Capture the cell that displays the provided text and extract its (x, y) central coordinate. 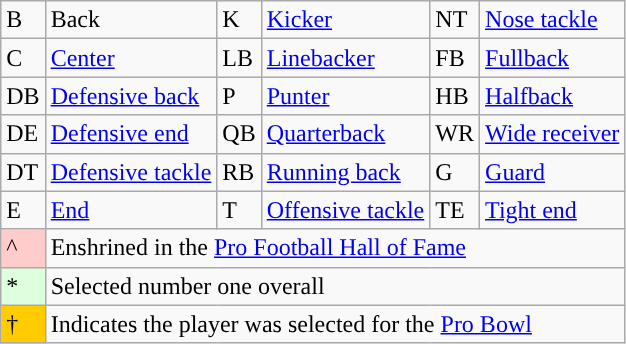
Halfback (552, 96)
Tight end (552, 210)
^ (23, 248)
Linebacker (346, 58)
End (131, 210)
QB (239, 134)
Guard (552, 172)
E (23, 210)
† (23, 324)
NT (455, 20)
DE (23, 134)
G (455, 172)
Offensive tackle (346, 210)
HB (455, 96)
C (23, 58)
FB (455, 58)
Enshrined in the Pro Football Hall of Fame (335, 248)
Selected number one overall (335, 286)
P (239, 96)
Punter (346, 96)
WR (455, 134)
Indicates the player was selected for the Pro Bowl (335, 324)
Defensive back (131, 96)
Nose tackle (552, 20)
* (23, 286)
K (239, 20)
RB (239, 172)
Wide receiver (552, 134)
LB (239, 58)
Running back (346, 172)
Center (131, 58)
Kicker (346, 20)
DB (23, 96)
DT (23, 172)
T (239, 210)
Back (131, 20)
TE (455, 210)
Defensive end (131, 134)
Defensive tackle (131, 172)
B (23, 20)
Quarterback (346, 134)
Fullback (552, 58)
